Pinpoint the cell where the given text exists, returning its (X, Y) midpoint coordinate. 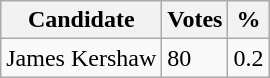
Candidate (82, 20)
Votes (195, 20)
% (248, 20)
80 (195, 58)
James Kershaw (82, 58)
0.2 (248, 58)
